Find where the given text appears and provide that cell's center as (X, Y) coordinate. 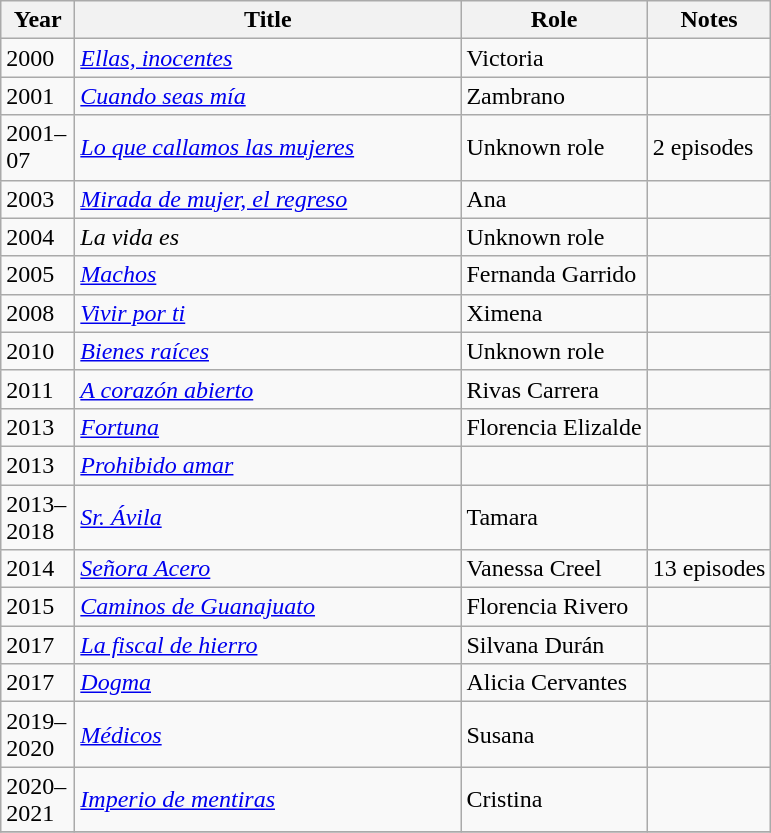
Caminos de Guanajuato (268, 607)
2015 (38, 607)
Tamara (554, 516)
Cuando seas mía (268, 96)
Lo que callamos las mujeres (268, 148)
Dogma (268, 683)
Médicos (268, 734)
Rivas Carrera (554, 389)
2001 (38, 96)
A corazón abierto (268, 389)
Sr. Ávila (268, 516)
2008 (38, 313)
Ximena (554, 313)
Imperio de mentiras (268, 800)
Bienes raíces (268, 351)
Susana (554, 734)
Mirada de mujer, el regreso (268, 199)
Cristina (554, 800)
2003 (38, 199)
Florencia Elizalde (554, 427)
Year (38, 20)
Vivir por ti (268, 313)
Victoria (554, 58)
Fernanda Garrido (554, 275)
La fiscal de hierro (268, 645)
Machos (268, 275)
Alicia Cervantes (554, 683)
Prohibido amar (268, 465)
2000 (38, 58)
2001–07 (38, 148)
13 episodes (709, 569)
2014 (38, 569)
Zambrano (554, 96)
Silvana Durán (554, 645)
Title (268, 20)
2010 (38, 351)
Fortuna (268, 427)
2004 (38, 237)
2005 (38, 275)
2011 (38, 389)
Señora Acero (268, 569)
Notes (709, 20)
Role (554, 20)
La vida es (268, 237)
2019–2020 (38, 734)
2 episodes (709, 148)
Ellas, inocentes (268, 58)
Florencia Rivero (554, 607)
2020–2021 (38, 800)
Ana (554, 199)
2013–2018 (38, 516)
Vanessa Creel (554, 569)
